Pinpoint the cell where the given text exists, returning its (X, Y) midpoint coordinate. 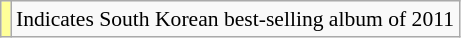
Indicates South Korean best-selling album of 2011 (235, 19)
